Locate the cell with the specified text and output its (X, Y) center coordinate. 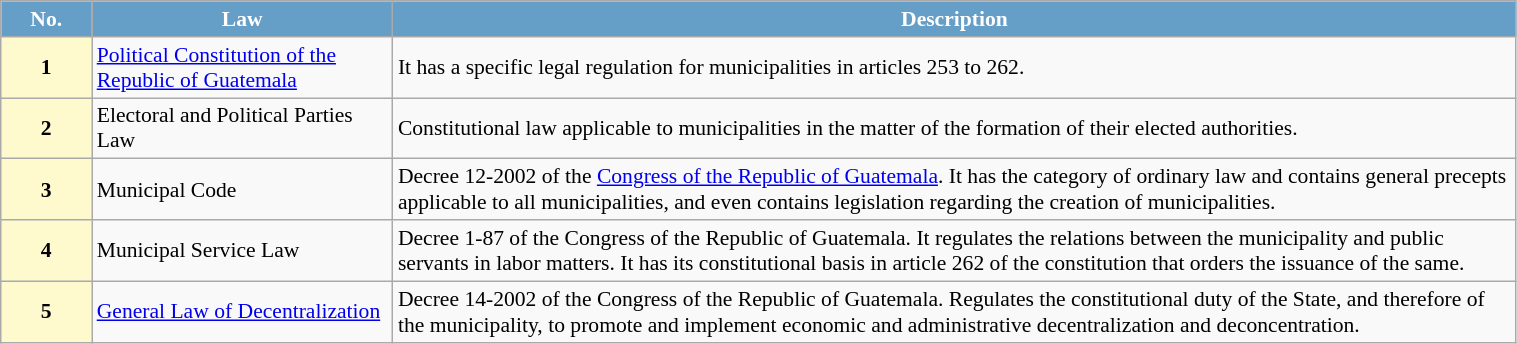
1 (46, 68)
No. (46, 19)
3 (46, 190)
Description (954, 19)
4 (46, 250)
Municipal Service Law (242, 250)
Electoral and Political Parties Law (242, 128)
2 (46, 128)
It has a specific legal regulation for municipalities in articles 253 to 262. (954, 68)
General Law of Decentralization (242, 312)
Political Constitution of the Republic of Guatemala (242, 68)
Municipal Code (242, 190)
5 (46, 312)
Law (242, 19)
Constitutional law applicable to municipalities in the matter of the formation of their elected authorities. (954, 128)
